Detect which cell encompasses the target text, then output its (X, Y) center coordinate. 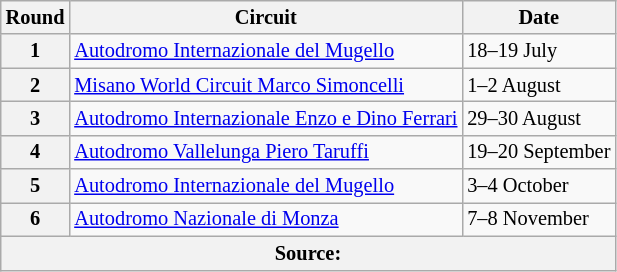
Source: (308, 253)
3 (36, 118)
Autodromo Vallelunga Piero Taruffi (266, 152)
Circuit (266, 17)
Autodromo Internazionale Enzo e Dino Ferrari (266, 118)
Misano World Circuit Marco Simoncelli (266, 85)
Autodromo Nazionale di Monza (266, 219)
4 (36, 152)
1–2 August (538, 85)
6 (36, 219)
2 (36, 85)
18–19 July (538, 51)
5 (36, 186)
1 (36, 51)
7–8 November (538, 219)
Round (36, 17)
Date (538, 17)
3–4 October (538, 186)
29–30 August (538, 118)
19–20 September (538, 152)
